Extract the [x, y] coordinate from the center of the cell holding the provided text.  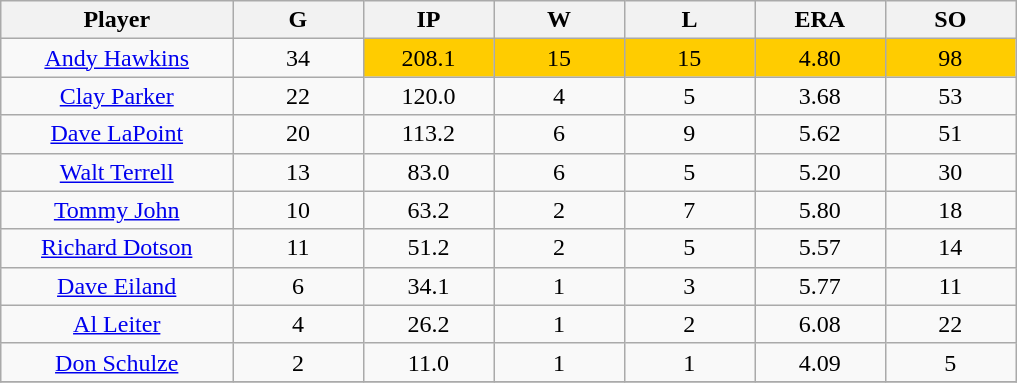
3.68 [820, 96]
113.2 [428, 134]
Don Schulze [117, 362]
53 [950, 96]
W [559, 20]
11.0 [428, 362]
5.62 [820, 134]
Dave Eiland [117, 286]
L [689, 20]
83.0 [428, 172]
26.2 [428, 324]
63.2 [428, 210]
Al Leiter [117, 324]
Dave LaPoint [117, 134]
51.2 [428, 248]
Player [117, 20]
13 [298, 172]
5.57 [820, 248]
14 [950, 248]
30 [950, 172]
10 [298, 210]
6.08 [820, 324]
G [298, 20]
98 [950, 58]
20 [298, 134]
Clay Parker [117, 96]
Walt Terrell [117, 172]
5.77 [820, 286]
34.1 [428, 286]
IP [428, 20]
18 [950, 210]
SO [950, 20]
208.1 [428, 58]
5.20 [820, 172]
4.09 [820, 362]
4.80 [820, 58]
Richard Dotson [117, 248]
3 [689, 286]
120.0 [428, 96]
ERA [820, 20]
5.80 [820, 210]
7 [689, 210]
9 [689, 134]
Andy Hawkins [117, 58]
51 [950, 134]
34 [298, 58]
Tommy John [117, 210]
